Provide the (x, y) coordinate of the cell's center where the given text is located.  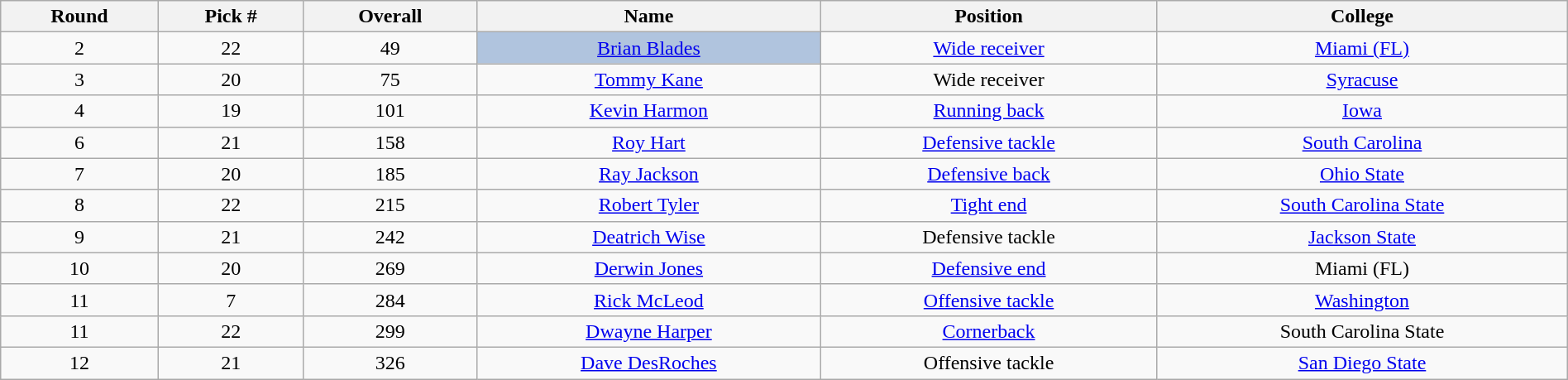
Defensive back (988, 174)
Dwayne Harper (648, 331)
South Carolina (1363, 142)
Iowa (1363, 111)
San Diego State (1363, 363)
10 (79, 268)
Kevin Harmon (648, 111)
326 (390, 363)
Ray Jackson (648, 174)
Overall (390, 17)
Roy Hart (648, 142)
3 (79, 79)
49 (390, 48)
6 (79, 142)
Derwin Jones (648, 268)
242 (390, 237)
215 (390, 205)
Jackson State (1363, 237)
College (1363, 17)
Ohio State (1363, 174)
Running back (988, 111)
Round (79, 17)
Syracuse (1363, 79)
Rick McLeod (648, 300)
185 (390, 174)
Tommy Kane (648, 79)
4 (79, 111)
Deatrich Wise (648, 237)
Washington (1363, 300)
Defensive end (988, 268)
Tight end (988, 205)
8 (79, 205)
Brian Blades (648, 48)
Name (648, 17)
Dave DesRoches (648, 363)
269 (390, 268)
Cornerback (988, 331)
Pick # (231, 17)
284 (390, 300)
75 (390, 79)
19 (231, 111)
299 (390, 331)
2 (79, 48)
101 (390, 111)
Robert Tyler (648, 205)
9 (79, 237)
12 (79, 363)
Position (988, 17)
158 (390, 142)
